Determine the [X, Y] coordinate at the center of the cell enclosing the given text.  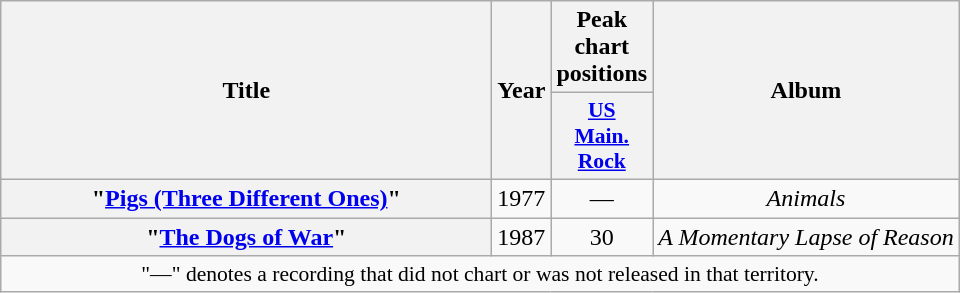
30 [602, 237]
Peak chart positions [602, 47]
Title [246, 90]
Animals [806, 198]
USMain.Rock [602, 136]
"The Dogs of War" [246, 237]
Year [522, 90]
A Momentary Lapse of Reason [806, 237]
1977 [522, 198]
"—" denotes a recording that did not chart or was not released in that territory. [480, 274]
— [602, 198]
Album [806, 90]
"Pigs (Three Different Ones)" [246, 198]
1987 [522, 237]
